Provide the [X, Y] coordinate of the cell's center where the given text is located.  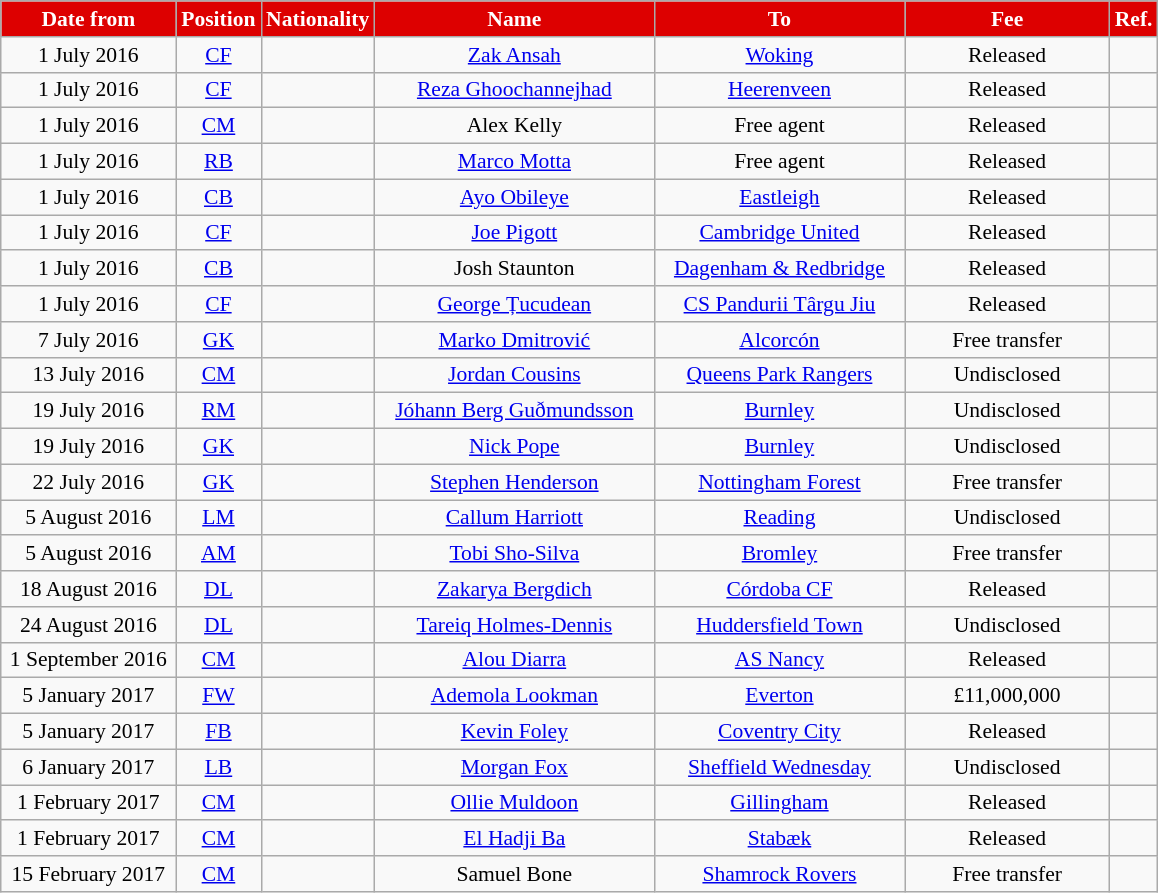
Tobi Sho-Silva [514, 554]
Dagenham & Redbridge [779, 269]
Name [514, 19]
Josh Staunton [514, 269]
Shamrock Rovers [779, 874]
Alou Diarra [514, 660]
Tareiq Holmes-Dennis [514, 625]
Woking [779, 55]
7 July 2016 [88, 340]
£11,000,000 [1008, 696]
Huddersfield Town [779, 625]
Cambridge United [779, 233]
El Hadji Ba [514, 839]
18 August 2016 [88, 589]
Ref. [1134, 19]
22 July 2016 [88, 482]
Joe Pigott [514, 233]
LM [218, 518]
FB [218, 732]
Queens Park Rangers [779, 375]
Heerenveen [779, 90]
1 September 2016 [88, 660]
Marko Dmitrović [514, 340]
LB [218, 767]
13 July 2016 [88, 375]
Reza Ghoochannejhad [514, 90]
Marco Motta [514, 162]
Fee [1008, 19]
Kevin Foley [514, 732]
Nottingham Forest [779, 482]
Morgan Fox [514, 767]
Alcorcón [779, 340]
Everton [779, 696]
Coventry City [779, 732]
6 January 2017 [88, 767]
Position [218, 19]
Jóhann Berg Guðmundsson [514, 411]
Callum Harriott [514, 518]
Zak Ansah [514, 55]
Eastleigh [779, 197]
Samuel Bone [514, 874]
RM [218, 411]
Ademola Lookman [514, 696]
AS Nancy [779, 660]
Reading [779, 518]
Nick Pope [514, 447]
Alex Kelly [514, 126]
AM [218, 554]
Stephen Henderson [514, 482]
Ollie Muldoon [514, 803]
Zakarya Bergdich [514, 589]
Bromley [779, 554]
Stabæk [779, 839]
RB [218, 162]
George Țucudean [514, 304]
Jordan Cousins [514, 375]
Gillingham [779, 803]
To [779, 19]
Sheffield Wednesday [779, 767]
FW [218, 696]
15 February 2017 [88, 874]
Ayo Obileye [514, 197]
Date from [88, 19]
24 August 2016 [88, 625]
Córdoba CF [779, 589]
Nationality [318, 19]
CS Pandurii Târgu Jiu [779, 304]
